Pinpoint the cell where the given text exists, returning its [X, Y] midpoint coordinate. 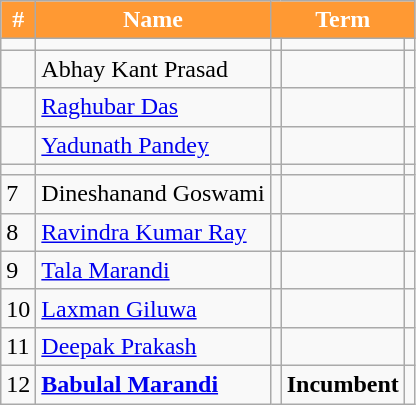
Yadunath Pandey [153, 145]
Tala Marandi [153, 270]
Name [153, 20]
Term [342, 20]
Dineshanand Goswami [153, 194]
8 [18, 232]
12 [18, 384]
Abhay Kant Prasad [153, 69]
Raghubar Das [153, 107]
10 [18, 308]
# [18, 20]
7 [18, 194]
Laxman Giluwa [153, 308]
11 [18, 346]
Incumbent [342, 384]
Babulal Marandi [153, 384]
Deepak Prakash [153, 346]
9 [18, 270]
Ravindra Kumar Ray [153, 232]
